Pinpoint the cell where the given text exists, returning its [X, Y] midpoint coordinate. 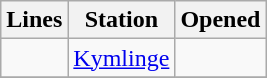
Opened [220, 20]
Station [122, 20]
Lines [34, 20]
Kymlinge [122, 58]
